Return [X, Y] of the center of cell containing provided text 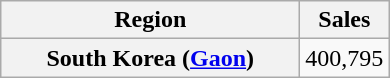
400,795 [344, 58]
Region [150, 20]
Sales [344, 20]
South Korea (Gaon) [150, 58]
